Capture the cell that displays the provided text and extract its (X, Y) central coordinate. 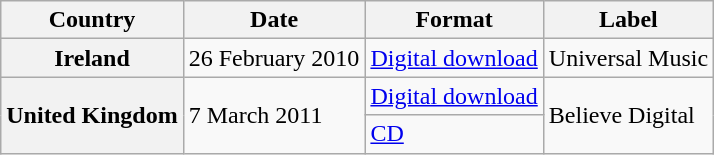
Country (92, 20)
CD (454, 134)
Universal Music (628, 58)
7 March 2011 (274, 115)
Label (628, 20)
Ireland (92, 58)
26 February 2010 (274, 58)
Believe Digital (628, 115)
Date (274, 20)
United Kingdom (92, 115)
Format (454, 20)
